Provide the (x, y) coordinate of the cell's center where the given text is located.  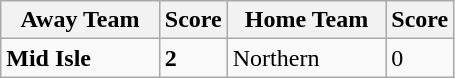
Mid Isle (80, 58)
2 (193, 58)
Away Team (80, 20)
Home Team (306, 20)
0 (420, 58)
Northern (306, 58)
